Capture the cell that displays the provided text and extract its (X, Y) central coordinate. 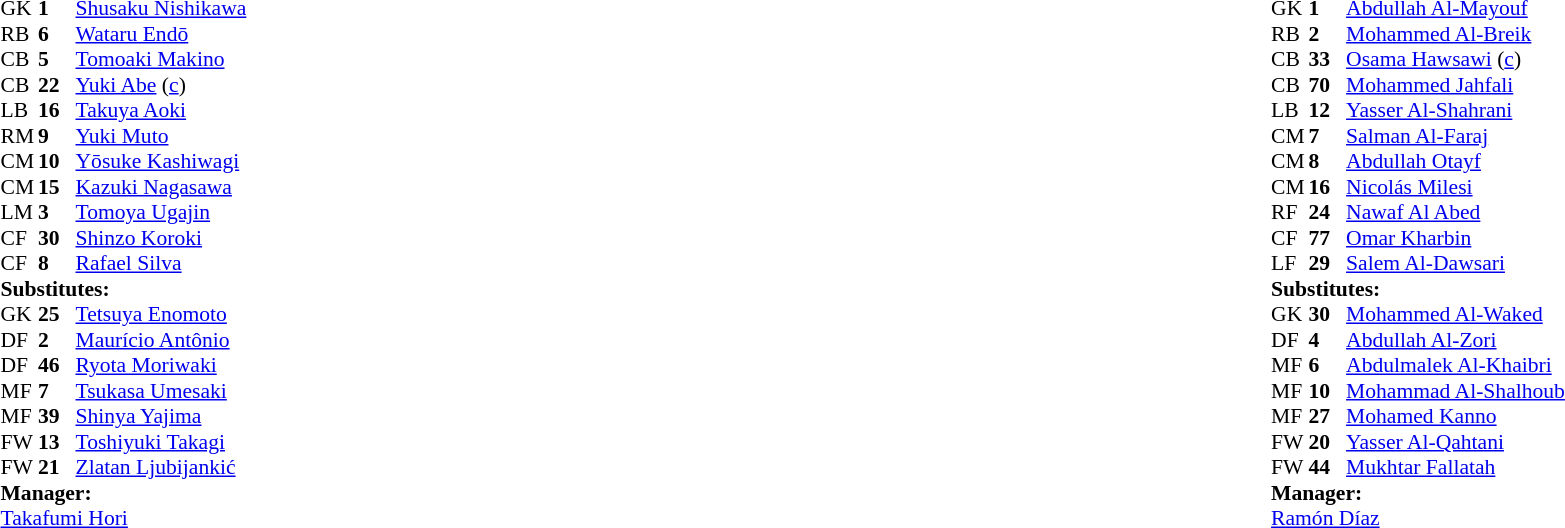
Abdullah Otayf (1456, 161)
13 (57, 442)
Kazuki Nagasawa (162, 187)
Wataru Endō (162, 34)
4 (1328, 340)
Tomoaki Makino (162, 59)
29 (1328, 263)
Shinya Yajima (162, 417)
Toshiyuki Takagi (162, 442)
77 (1328, 238)
24 (1328, 213)
Yuki Abe (c) (162, 85)
Takuya Aoki (162, 111)
21 (57, 467)
Nawaf Al Abed (1456, 213)
25 (57, 315)
39 (57, 417)
9 (57, 136)
Salem Al-Dawsari (1456, 263)
Zlatan Ljubijankić (162, 467)
22 (57, 85)
46 (57, 365)
Osama Hawsawi (c) (1456, 59)
20 (1328, 442)
Abdullah Al-Zori (1456, 340)
44 (1328, 467)
Tomoya Ugajin (162, 213)
LM (19, 213)
12 (1328, 111)
Mohammed Jahfali (1456, 85)
Mohamed Kanno (1456, 417)
Tsukasa Umesaki (162, 391)
Maurício Antônio (162, 340)
Mukhtar Fallatah (1456, 467)
Rafael Silva (162, 263)
Yōsuke Kashiwagi (162, 161)
Mohammad Al-Shalhoub (1456, 391)
Omar Kharbin (1456, 238)
33 (1328, 59)
15 (57, 187)
LF (1290, 263)
5 (57, 59)
Mohammed Al-Waked (1456, 315)
Yuki Muto (162, 136)
Yasser Al-Qahtani (1456, 442)
RM (19, 136)
27 (1328, 417)
3 (57, 213)
Nicolás Milesi (1456, 187)
Abdulmalek Al-Khaibri (1456, 365)
70 (1328, 85)
Mohammed Al-Breik (1456, 34)
Salman Al-Faraj (1456, 136)
Ryota Moriwaki (162, 365)
RF (1290, 213)
Shinzo Koroki (162, 238)
Tetsuya Enomoto (162, 315)
Yasser Al-Shahrani (1456, 111)
